Detect which cell encompasses the target text, then output its (x, y) center coordinate. 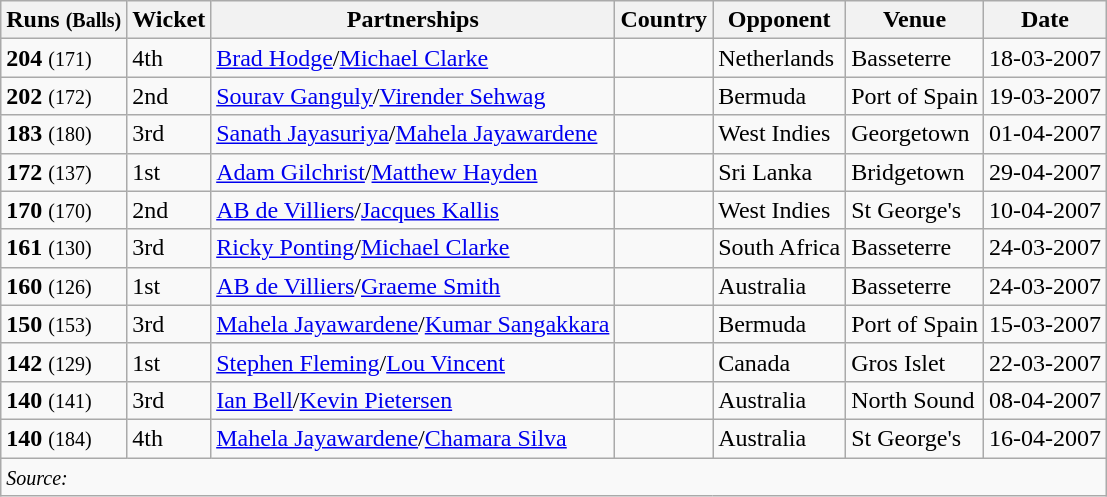
01-04-2007 (1044, 134)
Ian Bell/Kevin Pietersen (413, 400)
North Sound (915, 400)
150 (153) (64, 324)
204 (171) (64, 58)
Ricky Ponting/Michael Clarke (413, 248)
19-03-2007 (1044, 96)
140 (184) (64, 438)
18-03-2007 (1044, 58)
AB de Villiers/Graeme Smith (413, 286)
183 (180) (64, 134)
Mahela Jayawardene/Chamara Silva (413, 438)
Adam Gilchrist/Matthew Hayden (413, 172)
160 (126) (64, 286)
Stephen Fleming/Lou Vincent (413, 362)
Runs (Balls) (64, 20)
202 (172) (64, 96)
142 (129) (64, 362)
Wicket (169, 20)
161 (130) (64, 248)
08-04-2007 (1044, 400)
Sanath Jayasuriya/Mahela Jayawardene (413, 134)
16-04-2007 (1044, 438)
140 (141) (64, 400)
Gros Islet (915, 362)
Sri Lanka (780, 172)
Sourav Ganguly/Virender Sehwag (413, 96)
Venue (915, 20)
29-04-2007 (1044, 172)
172 (137) (64, 172)
Bridgetown (915, 172)
Partnerships (413, 20)
Date (1044, 20)
Brad Hodge/Michael Clarke (413, 58)
10-04-2007 (1044, 210)
Country (664, 20)
Canada (780, 362)
Opponent (780, 20)
170 (170) (64, 210)
22-03-2007 (1044, 362)
Georgetown (915, 134)
Source: (554, 477)
Mahela Jayawardene/Kumar Sangakkara (413, 324)
15-03-2007 (1044, 324)
Netherlands (780, 58)
AB de Villiers/Jacques Kallis (413, 210)
South Africa (780, 248)
